Detect which cell encompasses the target text, then output its (X, Y) center coordinate. 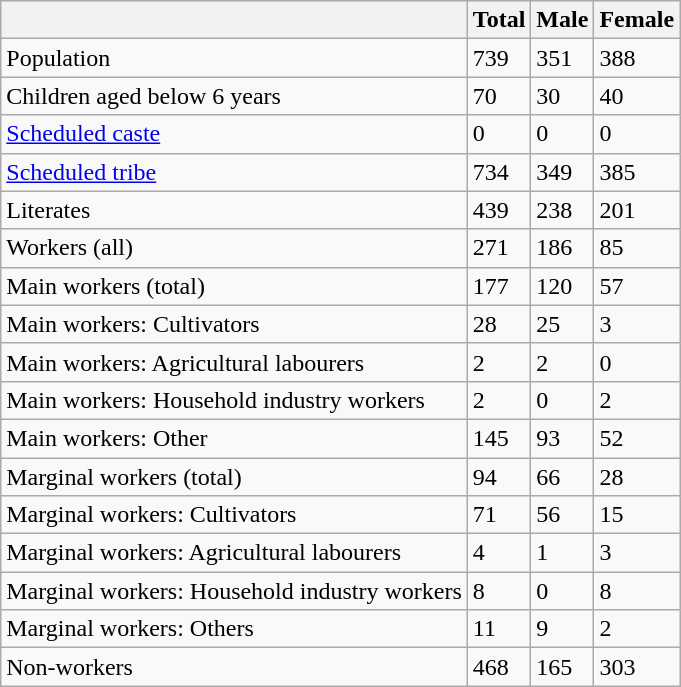
Marginal workers: Agricultural labourers (234, 553)
70 (499, 96)
15 (637, 515)
Children aged below 6 years (234, 96)
388 (637, 58)
145 (499, 438)
186 (562, 248)
93 (562, 438)
439 (499, 210)
Scheduled caste (234, 134)
94 (499, 477)
Main workers: Household industry workers (234, 400)
Male (562, 20)
25 (562, 324)
40 (637, 96)
385 (637, 172)
1 (562, 553)
Total (499, 20)
66 (562, 477)
351 (562, 58)
56 (562, 515)
85 (637, 248)
Marginal workers: Household industry workers (234, 591)
9 (562, 629)
Main workers (total) (234, 286)
57 (637, 286)
238 (562, 210)
Scheduled tribe (234, 172)
201 (637, 210)
177 (499, 286)
52 (637, 438)
734 (499, 172)
Marginal workers: Cultivators (234, 515)
Main workers: Agricultural labourers (234, 362)
120 (562, 286)
468 (499, 667)
Marginal workers: Others (234, 629)
165 (562, 667)
Population (234, 58)
Main workers: Other (234, 438)
30 (562, 96)
Non-workers (234, 667)
Literates (234, 210)
71 (499, 515)
349 (562, 172)
Workers (all) (234, 248)
739 (499, 58)
Marginal workers (total) (234, 477)
4 (499, 553)
Female (637, 20)
271 (499, 248)
Main workers: Cultivators (234, 324)
11 (499, 629)
303 (637, 667)
